Locate the cell with the specified text and output its (X, Y) center coordinate. 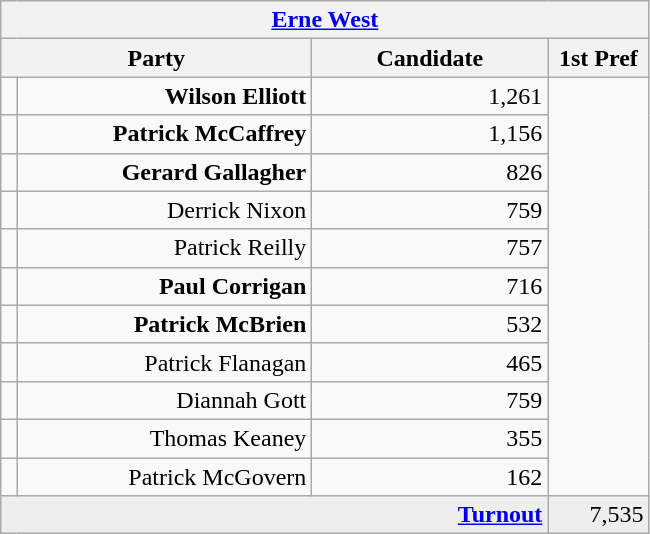
716 (430, 286)
826 (430, 172)
Patrick McGovern (164, 477)
Gerard Gallagher (164, 172)
Candidate (430, 58)
Patrick McCaffrey (164, 134)
355 (430, 438)
Diannah Gott (164, 400)
1,156 (430, 134)
Thomas Keaney (164, 438)
1,261 (430, 96)
Derrick Nixon (164, 210)
Patrick McBrien (164, 324)
757 (430, 248)
465 (430, 362)
Paul Corrigan (164, 286)
Party (156, 58)
1st Pref (598, 58)
Erne West (325, 20)
532 (430, 324)
162 (430, 477)
7,535 (598, 515)
Wilson Elliott (164, 96)
Patrick Reilly (164, 248)
Patrick Flanagan (164, 362)
Turnout (274, 515)
